Capture the cell that displays the provided text and extract its [X, Y] central coordinate. 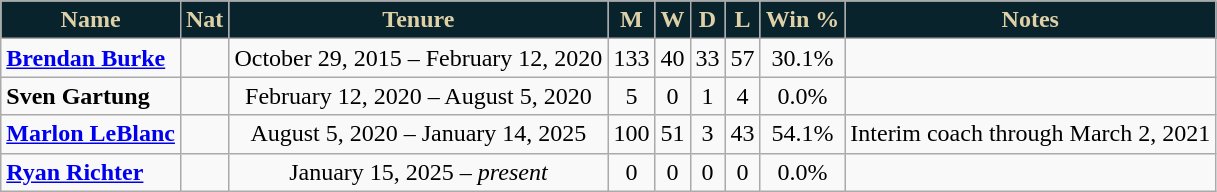
1 [708, 96]
57 [742, 58]
Ryan Richter [91, 172]
43 [742, 134]
5 [632, 96]
Notes [1030, 20]
54.1% [802, 134]
100 [632, 134]
Marlon LeBlanc [91, 134]
4 [742, 96]
W [672, 20]
3 [708, 134]
L [742, 20]
M [632, 20]
D [708, 20]
30.1% [802, 58]
51 [672, 134]
Sven Gartung [91, 96]
33 [708, 58]
Brendan Burke [91, 58]
Win % [802, 20]
133 [632, 58]
Interim coach through March 2, 2021 [1030, 134]
January 15, 2025 – present [418, 172]
August 5, 2020 – January 14, 2025 [418, 134]
Nat [204, 20]
40 [672, 58]
February 12, 2020 – August 5, 2020 [418, 96]
Name [91, 20]
Tenure [418, 20]
October 29, 2015 – February 12, 2020 [418, 58]
